Extract the [x, y] coordinate from the center of the cell holding the provided text.  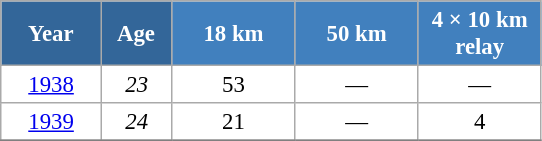
1939 [52, 122]
Age [136, 34]
4 [480, 122]
24 [136, 122]
50 km [356, 34]
18 km [234, 34]
53 [234, 85]
23 [136, 85]
4 × 10 km relay [480, 34]
Year [52, 34]
21 [234, 122]
1938 [52, 85]
